From the cell containing the given text, extract its center point as (x, y) coordinate. 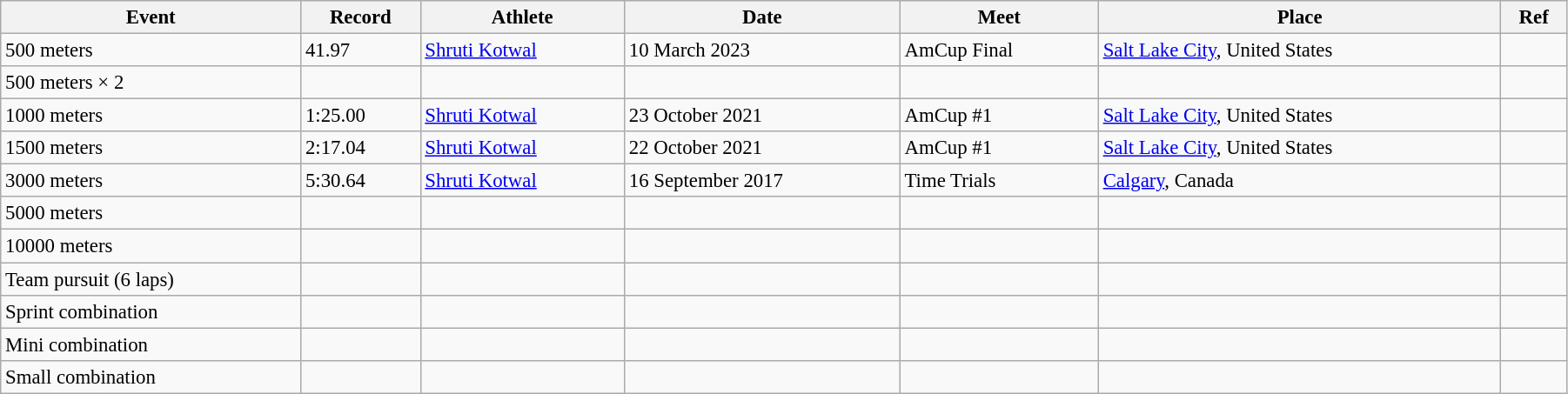
5000 meters (151, 213)
23 October 2021 (762, 116)
16 September 2017 (762, 181)
Athlete (522, 17)
Meet (999, 17)
1500 meters (151, 148)
Sprint combination (151, 311)
Small combination (151, 377)
2:17.04 (360, 148)
10000 meters (151, 246)
Event (151, 17)
Place (1300, 17)
1:25.00 (360, 116)
Calgary, Canada (1300, 181)
10 March 2023 (762, 50)
Team pursuit (6 laps) (151, 279)
500 meters (151, 50)
5:30.64 (360, 181)
22 October 2021 (762, 148)
Record (360, 17)
Time Trials (999, 181)
Date (762, 17)
Ref (1534, 17)
500 meters × 2 (151, 83)
1000 meters (151, 116)
41.97 (360, 50)
Mini combination (151, 344)
3000 meters (151, 181)
AmCup Final (999, 50)
